Scan for the cell matching the given text and deliver its [x, y] coordinate at center. 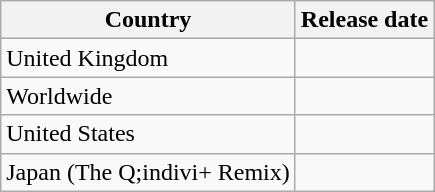
Worldwide [148, 96]
United States [148, 134]
Country [148, 20]
Japan (The Q;indivi+ Remix) [148, 172]
Release date [364, 20]
United Kingdom [148, 58]
